Pinpoint the cell where the given text exists, returning its (X, Y) midpoint coordinate. 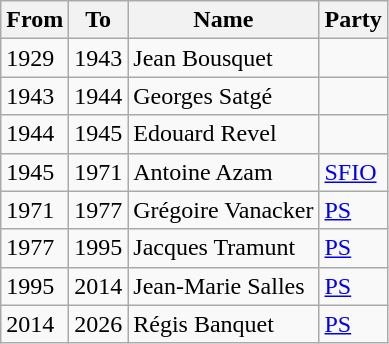
Jean-Marie Salles (224, 286)
To (98, 20)
Grégoire Vanacker (224, 210)
Régis Banquet (224, 324)
SFIO (353, 172)
2026 (98, 324)
Antoine Azam (224, 172)
1929 (35, 58)
Georges Satgé (224, 96)
Party (353, 20)
Name (224, 20)
Jean Bousquet (224, 58)
Edouard Revel (224, 134)
From (35, 20)
Jacques Tramunt (224, 248)
